Return (x, y) of the center of cell containing provided text 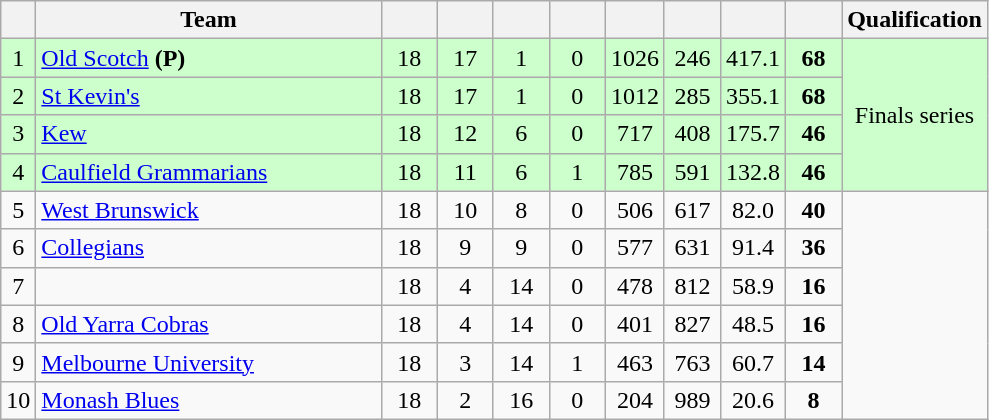
989 (692, 400)
175.7 (752, 134)
Collegians (208, 248)
Caulfield Grammarians (208, 172)
812 (692, 286)
478 (634, 286)
St Kevin's (208, 96)
48.5 (752, 324)
717 (634, 134)
58.9 (752, 286)
1026 (634, 58)
60.7 (752, 362)
11 (465, 172)
Qualification (915, 20)
785 (634, 172)
204 (634, 400)
591 (692, 172)
20.6 (752, 400)
355.1 (752, 96)
631 (692, 248)
417.1 (752, 58)
763 (692, 362)
285 (692, 96)
Melbourne University (208, 362)
408 (692, 134)
132.8 (752, 172)
36 (814, 248)
82.0 (752, 210)
Kew (208, 134)
827 (692, 324)
506 (634, 210)
246 (692, 58)
577 (634, 248)
7 (18, 286)
Old Scotch (P) (208, 58)
401 (634, 324)
Old Yarra Cobras (208, 324)
West Brunswick (208, 210)
5 (18, 210)
1012 (634, 96)
40 (814, 210)
Monash Blues (208, 400)
617 (692, 210)
Finals series (915, 115)
Team (208, 20)
463 (634, 362)
12 (465, 134)
91.4 (752, 248)
